Locate the cell with the specified text and output its [X, Y] center coordinate. 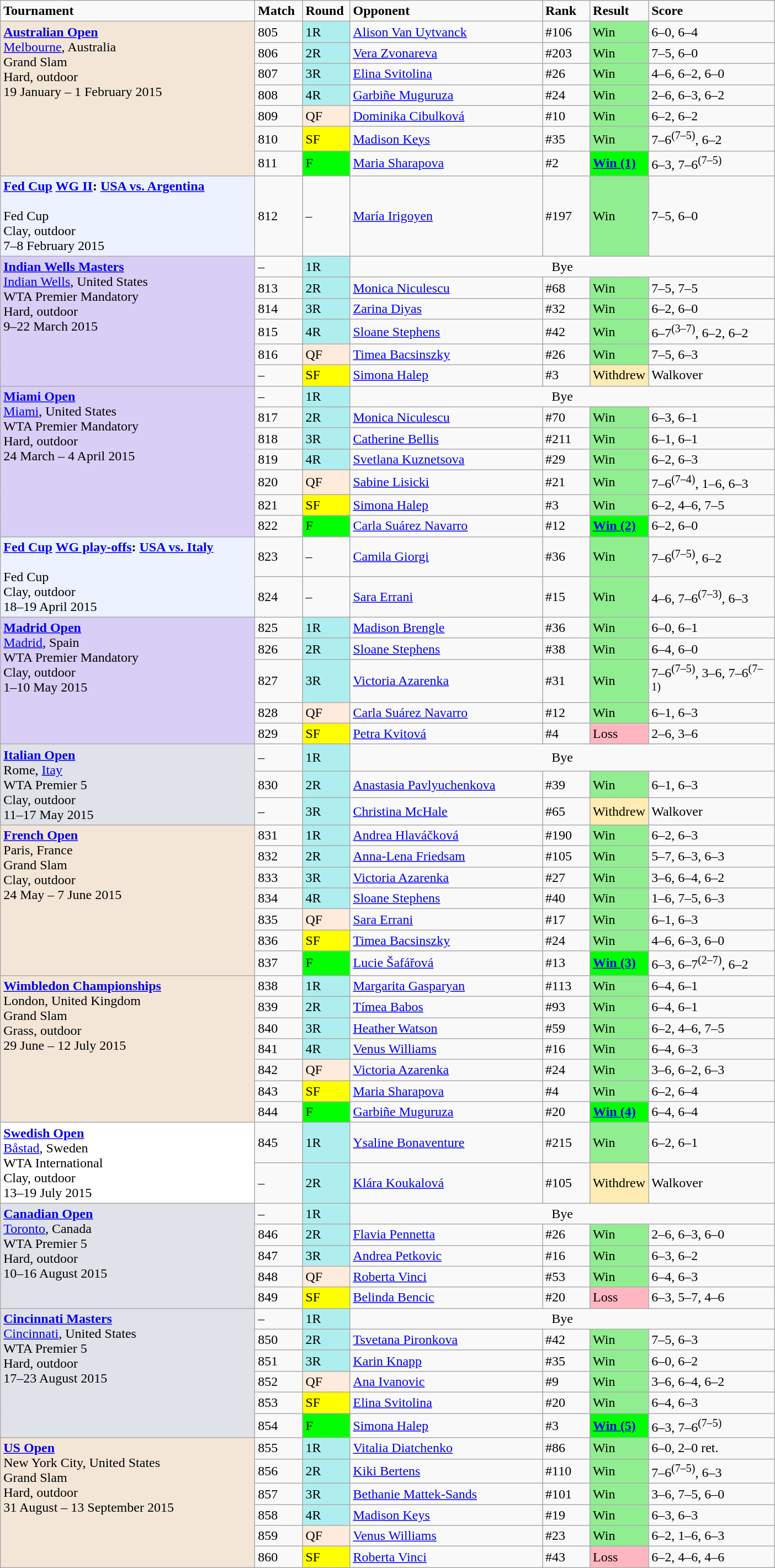
Kiki Bertens [446, 1471]
Miami Open Miami, United StatesWTA Premier MandatoryHard, outdoor24 March – 4 April 2015 [128, 461]
Rank [566, 11]
3–6, 7–5, 6–0 [712, 1494]
#113 [566, 986]
856 [279, 1471]
855 [279, 1448]
Madison Brengle [446, 628]
Opponent [446, 11]
#23 [566, 1536]
Anastasia Pavlyuchenkova [446, 785]
Andrea Hlaváčková [446, 836]
Dominika Cibulková [446, 116]
Swedish Open Båstad, SwedenWTA InternationalClay, outdoor 13–19 July 2015 [128, 1163]
4–6, 7–6(7–3), 6–3 [712, 597]
Karin Knapp [446, 1360]
#70 [566, 417]
Tsvetana Pironkova [446, 1340]
840 [279, 1028]
6–2, 4–6, 4–6 [712, 1557]
808 [279, 95]
Belinda Bencic [446, 1298]
858 [279, 1515]
819 [279, 459]
836 [279, 940]
837 [279, 964]
Camila Giorgi [446, 556]
859 [279, 1536]
Margarita Gasparyan [446, 986]
6–3, 5–7, 4–6 [712, 1298]
848 [279, 1277]
#106 [566, 32]
Cincinnati Masters Cincinnati, United StatesWTA Premier 5Hard, outdoor17–23 August 2015 [128, 1373]
7–6(7–5), 3–6, 7–6(7–1) [712, 681]
857 [279, 1494]
#215 [566, 1142]
#2 [566, 163]
844 [279, 1112]
#31 [566, 681]
Australian Open Melbourne, AustraliaGrand SlamHard, outdoor19 January – 1 February 2015 [128, 98]
Catherine Bellis [446, 438]
4–6, 6–3, 6–0 [712, 940]
Flavia Pennetta [446, 1235]
852 [279, 1381]
Christina McHale [446, 811]
Fed Cup WG II: USA vs. Argentina Fed CupClay, outdoor7–8 February 2015 [128, 216]
Score [712, 11]
Ysaline Bonaventure [446, 1142]
6–2, 1–6, 6–3 [712, 1536]
6–7(3–7), 6–2, 6–2 [712, 331]
Zarina Diyas [446, 309]
846 [279, 1235]
806 [279, 53]
#9 [566, 1381]
805 [279, 32]
Alison Van Uytvanck [446, 32]
#17 [566, 919]
Result [619, 11]
845 [279, 1142]
Svetlana Kuznetsova [446, 459]
#29 [566, 459]
Match [279, 11]
6–4, 6–4 [712, 1112]
Vera Zvonareva [446, 53]
860 [279, 1557]
841 [279, 1049]
6–0, 6–2 [712, 1360]
6–0, 6–4 [712, 32]
812 [279, 216]
2–6, 3–6 [712, 733]
826 [279, 649]
6–2, 6–4 [712, 1091]
Win (5) [619, 1426]
Sabine Lisicki [446, 482]
US Open New York City, United StatesGrand SlamHard, outdoor31 August – 13 September 2015 [128, 1502]
833 [279, 878]
821 [279, 505]
Win (4) [619, 1112]
#68 [566, 288]
822 [279, 526]
839 [279, 1007]
853 [279, 1403]
Lucie Šafářová [446, 964]
#27 [566, 878]
6–3, 6–7(2–7), 6–2 [712, 964]
#10 [566, 116]
809 [279, 116]
2–6, 6–3, 6–0 [712, 1235]
814 [279, 309]
#40 [566, 899]
6–0, 2–0 ret. [712, 1448]
#39 [566, 785]
807 [279, 74]
813 [279, 288]
818 [279, 438]
Klára Koukalová [446, 1183]
6–1, 6–1 [712, 438]
1–6, 7–5, 6–3 [712, 899]
Fed Cup WG play-offs: USA vs. Italy Fed CupClay, outdoor18–19 April 2015 [128, 577]
849 [279, 1298]
811 [279, 163]
3–6, 6–2, 6–3 [712, 1070]
830 [279, 785]
827 [279, 681]
6–2, 6–1 [712, 1142]
#65 [566, 811]
Ana Ivanovic [446, 1381]
816 [279, 354]
#38 [566, 649]
Tímea Babos [446, 1007]
Petra Kvitová [446, 733]
#93 [566, 1007]
Andrea Petkovic [446, 1256]
#21 [566, 482]
Win (2) [619, 526]
Bethanie Mattek-Sands [446, 1494]
843 [279, 1091]
Win (1) [619, 163]
#32 [566, 309]
825 [279, 628]
Italian Open Rome, ItayWTA Premier 5Clay, outdoor11–17 May 2015 [128, 784]
851 [279, 1360]
815 [279, 331]
#15 [566, 597]
838 [279, 986]
831 [279, 836]
832 [279, 857]
820 [279, 482]
6–3, 6–3 [712, 1515]
7–6(7–4), 1–6, 6–3 [712, 482]
6–4, 6–0 [712, 649]
Win (3) [619, 964]
828 [279, 713]
#211 [566, 438]
6–3, 6–2 [712, 1256]
5–7, 6–3, 6–3 [712, 857]
Tournament [128, 11]
6–0, 6–1 [712, 628]
Heather Watson [446, 1028]
7–6(7–5), 6–3 [712, 1471]
4–6, 6–2, 6–0 [712, 74]
Indian Wells Masters Indian Wells, United StatesWTA Premier MandatoryHard, outdoor9–22 March 2015 [128, 321]
Anna-Lena Friedsam [446, 857]
#203 [566, 53]
810 [279, 139]
6–2, 6–2 [712, 116]
Madrid Open Madrid, SpainWTA Premier MandatoryClay, outdoor1–10 May 2015 [128, 681]
854 [279, 1426]
824 [279, 597]
835 [279, 919]
823 [279, 556]
Round [326, 11]
#19 [566, 1515]
6–3, 6–1 [712, 417]
847 [279, 1256]
French Open Paris, FranceGrand SlamClay, outdoor24 May – 7 June 2015 [128, 901]
817 [279, 417]
834 [279, 899]
#197 [566, 216]
829 [279, 733]
#86 [566, 1448]
Vitalia Diatchenko [446, 1448]
#101 [566, 1494]
#110 [566, 1471]
842 [279, 1070]
#13 [566, 964]
María Irigoyen [446, 216]
2–6, 6–3, 6–2 [712, 95]
#43 [566, 1557]
#53 [566, 1277]
Wimbledon Championships London, United KingdomGrand SlamGrass, outdoor29 June – 12 July 2015 [128, 1049]
Canadian Open Toronto, CanadaWTA Premier 5Hard, outdoor10–16 August 2015 [128, 1256]
7–5, 7–5 [712, 288]
#190 [566, 836]
850 [279, 1340]
#59 [566, 1028]
